Output the (x, y) coordinate of the center of the cell containing the given text.  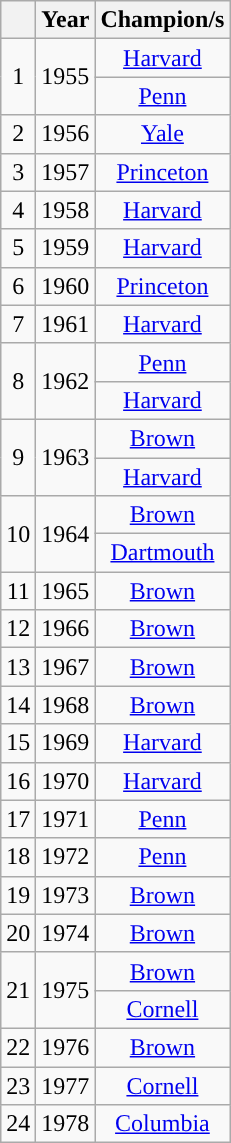
5 (18, 248)
1965 (66, 591)
20 (18, 933)
1976 (66, 1047)
1 (18, 77)
8 (18, 381)
9 (18, 457)
23 (18, 1085)
1977 (66, 1085)
18 (18, 857)
1967 (66, 667)
Champion/s (162, 20)
Year (66, 20)
1975 (66, 990)
11 (18, 591)
1955 (66, 77)
1956 (66, 134)
24 (18, 1124)
1959 (66, 248)
4 (18, 210)
22 (18, 1047)
17 (18, 819)
10 (18, 534)
1968 (66, 705)
16 (18, 781)
1969 (66, 743)
7 (18, 324)
21 (18, 990)
2 (18, 134)
12 (18, 629)
Dartmouth (162, 553)
1974 (66, 933)
1970 (66, 781)
1960 (66, 286)
1957 (66, 172)
1972 (66, 857)
1962 (66, 381)
1961 (66, 324)
1973 (66, 895)
1971 (66, 819)
1964 (66, 534)
14 (18, 705)
6 (18, 286)
1958 (66, 210)
3 (18, 172)
1966 (66, 629)
15 (18, 743)
1963 (66, 457)
Yale (162, 134)
1978 (66, 1124)
Columbia (162, 1124)
13 (18, 667)
19 (18, 895)
